Pinpoint the cell where the given text exists, returning its (X, Y) midpoint coordinate. 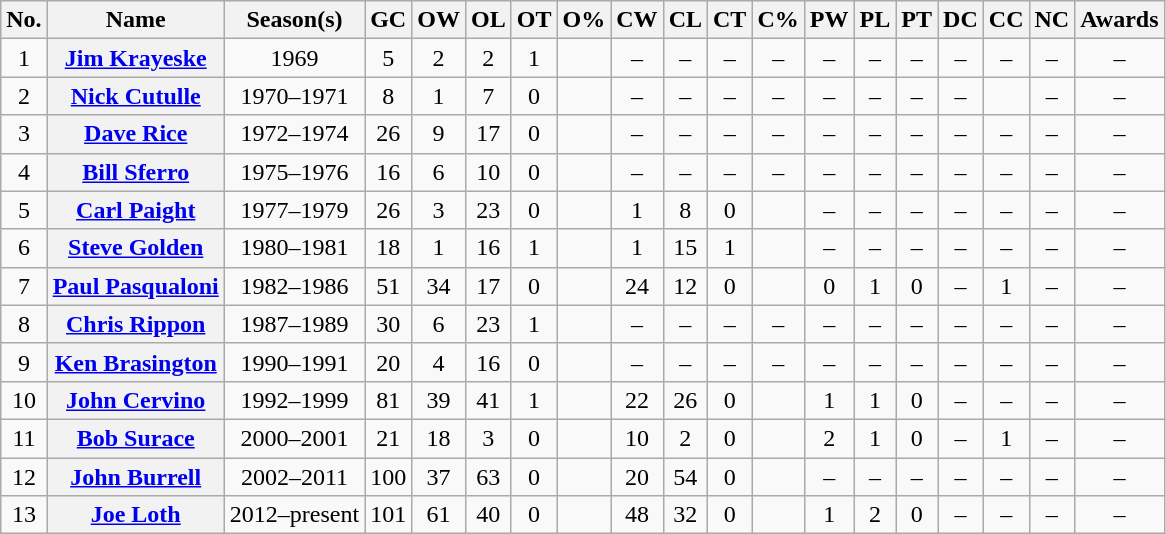
O% (584, 20)
101 (388, 515)
2000–2001 (294, 438)
PT (917, 20)
48 (637, 515)
John Burrell (136, 477)
John Cervino (136, 400)
1982–1986 (294, 286)
Name (136, 20)
Bob Surace (136, 438)
C% (778, 20)
21 (388, 438)
2002–2011 (294, 477)
1980–1981 (294, 248)
Jim Krayeske (136, 58)
22 (637, 400)
Season(s) (294, 20)
30 (388, 324)
Steve Golden (136, 248)
No. (24, 20)
40 (488, 515)
Awards (1120, 20)
1969 (294, 58)
Carl Paight (136, 210)
NC (1052, 20)
39 (439, 400)
Dave Rice (136, 134)
Ken Brasington (136, 362)
1970–1971 (294, 96)
2012–present (294, 515)
OT (534, 20)
Chris Rippon (136, 324)
CC (1006, 20)
1975–1976 (294, 172)
Nick Cutulle (136, 96)
24 (637, 286)
CT (730, 20)
1992–1999 (294, 400)
PW (829, 20)
CW (637, 20)
1990–1991 (294, 362)
51 (388, 286)
Joe Loth (136, 515)
81 (388, 400)
DC (961, 20)
15 (685, 248)
OW (439, 20)
GC (388, 20)
1977–1979 (294, 210)
CL (685, 20)
1972–1974 (294, 134)
PL (875, 20)
54 (685, 477)
100 (388, 477)
32 (685, 515)
61 (439, 515)
63 (488, 477)
13 (24, 515)
11 (24, 438)
37 (439, 477)
34 (439, 286)
41 (488, 400)
Bill Sferro (136, 172)
1987–1989 (294, 324)
Paul Pasqualoni (136, 286)
OL (488, 20)
